Extract the (x, y) coordinate from the center of the cell holding the provided text.  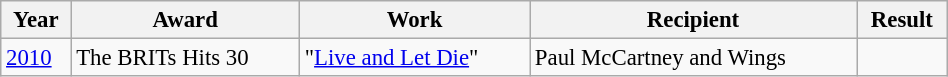
Year (36, 20)
Recipient (694, 20)
Result (902, 20)
2010 (36, 58)
Paul McCartney and Wings (694, 58)
The BRITs Hits 30 (186, 58)
"Live and Let Die" (414, 58)
Award (186, 20)
Work (414, 20)
